For the text-containing cell, return its midpoint in (x, y) coordinate format. 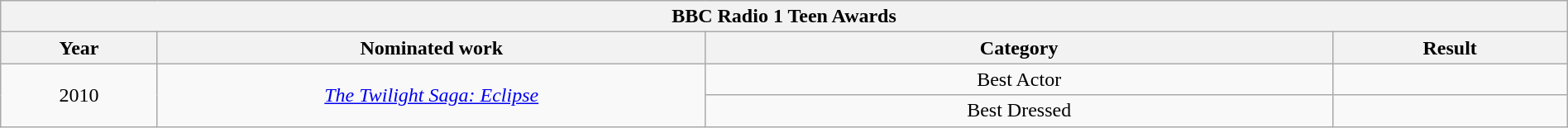
Category (1019, 48)
Result (1450, 48)
2010 (79, 95)
Year (79, 48)
The Twilight Saga: Eclipse (432, 95)
Best Actor (1019, 79)
BBC Radio 1 Teen Awards (784, 17)
Nominated work (432, 48)
Best Dressed (1019, 111)
